Output the [X, Y] coordinate of the center of the cell containing the given text.  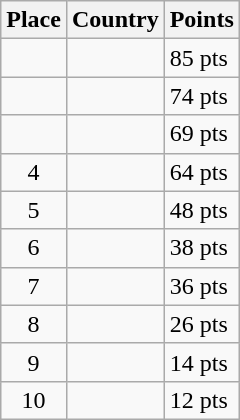
64 pts [202, 172]
Points [202, 20]
14 pts [202, 362]
48 pts [202, 210]
69 pts [202, 134]
Place [34, 20]
38 pts [202, 248]
36 pts [202, 286]
5 [34, 210]
6 [34, 248]
9 [34, 362]
26 pts [202, 324]
85 pts [202, 58]
10 [34, 400]
7 [34, 286]
12 pts [202, 400]
Country [115, 20]
74 pts [202, 96]
4 [34, 172]
8 [34, 324]
